For the text-containing cell, return its midpoint in (X, Y) coordinate format. 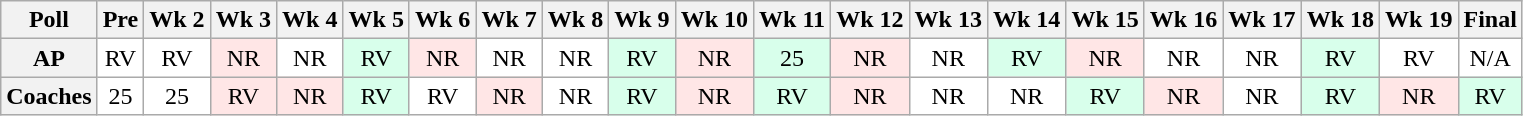
Coaches (49, 96)
Wk 13 (948, 20)
Wk 14 (1026, 20)
Wk 4 (310, 20)
Poll (49, 20)
Wk 2 (177, 20)
Wk 17 (1262, 20)
Wk 12 (870, 20)
Final (1490, 20)
Wk 16 (1183, 20)
Wk 6 (442, 20)
Wk 8 (575, 20)
N/A (1490, 58)
Wk 7 (509, 20)
Wk 10 (714, 20)
AP (49, 58)
Wk 18 (1340, 20)
Wk 11 (792, 20)
Wk 9 (642, 20)
Wk 19 (1419, 20)
Wk 5 (376, 20)
Wk 3 (243, 20)
Wk 15 (1105, 20)
Pre (120, 20)
